Identify which cell holds the provided text, then report its [x, y] central coordinate. 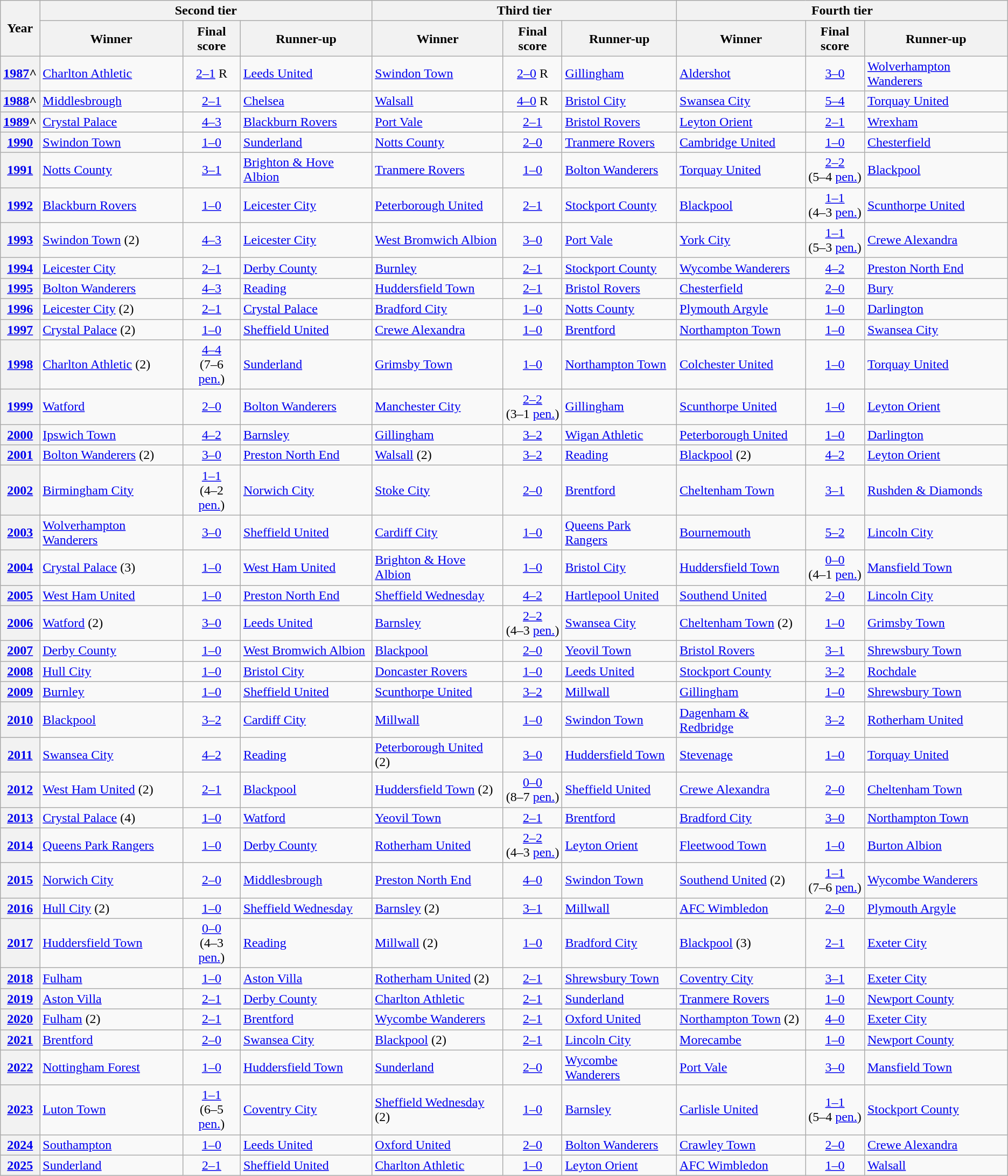
Millwall (2) [437, 943]
Doncaster Rovers [437, 671]
2003 [20, 532]
Rochdale [936, 671]
Stevenage [741, 754]
Hull City (2) [111, 908]
Huddersfield Town (2) [437, 790]
York City [741, 240]
2015 [20, 880]
Sheffield Wednesday (2) [437, 1110]
2018 [20, 978]
2021 [20, 1040]
Birmingham City [111, 490]
Crystal Palace (4) [111, 817]
2005 [20, 595]
1995 [20, 288]
2008 [20, 671]
2009 [20, 692]
Leicester City (2) [111, 309]
4–4 (7–6 pen.) [212, 365]
Dagenham & Redbridge [741, 720]
1–1 (5–4 pen.) [835, 1110]
2002 [20, 490]
Carlisle United [741, 1110]
0–0 (4–1 pen.) [835, 568]
Bury [936, 288]
Walsall (2) [437, 455]
1990 [20, 142]
Crawley Town [741, 1145]
Hull City [111, 671]
2019 [20, 999]
0–0 (8–7 pen.) [533, 790]
2012 [20, 790]
1993 [20, 240]
Luton Town [111, 1110]
2017 [20, 943]
2–0 R [533, 73]
1996 [20, 309]
Southend United (2) [741, 880]
2001 [20, 455]
5–4 [835, 101]
Northampton Town (2) [741, 1019]
1998 [20, 365]
Manchester City [437, 407]
Bournemouth [741, 532]
2016 [20, 908]
Charlton Athletic (2) [111, 365]
2013 [20, 817]
2014 [20, 846]
2004 [20, 568]
Chelsea [306, 101]
Rotherham United (2) [437, 978]
2020 [20, 1019]
2011 [20, 754]
Morecambe [741, 1040]
1–1 (4–3 pen.) [835, 205]
Crystal Palace (2) [111, 329]
1994 [20, 268]
Wigan Athletic [619, 435]
Year [20, 28]
2–1 R [212, 73]
1–1 (5–3 pen.) [835, 240]
Hartlepool United [619, 595]
Southampton [111, 1145]
1997 [20, 329]
5–2 [835, 532]
1989^ [20, 122]
2007 [20, 651]
1987^ [20, 73]
2006 [20, 623]
Fourth tier [842, 11]
Fleetwood Town [741, 846]
Burton Albion [936, 846]
Aldershot [741, 73]
1988^ [20, 101]
Cheltenham Town (2) [741, 623]
2025 [20, 1165]
Barnsley (2) [437, 908]
Blackpool (3) [741, 943]
2022 [20, 1068]
2000 [20, 435]
Peterborough United (2) [437, 754]
2–2 (5–4 pen.) [835, 170]
1–1 (4–2 pen.) [212, 490]
Stoke City [437, 490]
2010 [20, 720]
Second tier [206, 11]
Third tier [524, 11]
Bolton Wanderers (2) [111, 455]
Nottingham Forest [111, 1068]
0–0 (4–3 pen.) [212, 943]
Southend United [741, 595]
Fulham (2) [111, 1019]
Swindon Town (2) [111, 240]
Cambridge United [741, 142]
2–2 (3–1 pen.) [533, 407]
1–1 (6–5 pen.) [212, 1110]
4–0 R [533, 101]
1–1 (7–6 pen.) [835, 880]
2023 [20, 1110]
Crystal Palace (3) [111, 568]
2024 [20, 1145]
Wrexham [936, 122]
West Ham United (2) [111, 790]
Fulham [111, 978]
1999 [20, 407]
1992 [20, 205]
Ipswich Town [111, 435]
Watford (2) [111, 623]
1991 [20, 170]
Rushden & Diamonds [936, 490]
Colchester United [741, 365]
